Scan for the cell matching the given text and deliver its (x, y) coordinate at center. 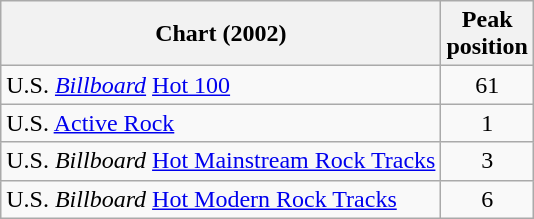
U.S. Billboard Hot Mainstream Rock Tracks (221, 161)
1 (487, 123)
6 (487, 199)
U.S. Active Rock (221, 123)
Peakposition (487, 34)
U.S. Billboard Hot Modern Rock Tracks (221, 199)
61 (487, 85)
3 (487, 161)
Chart (2002) (221, 34)
U.S. Billboard Hot 100 (221, 85)
